Detect which cell encompasses the target text, then output its [X, Y] center coordinate. 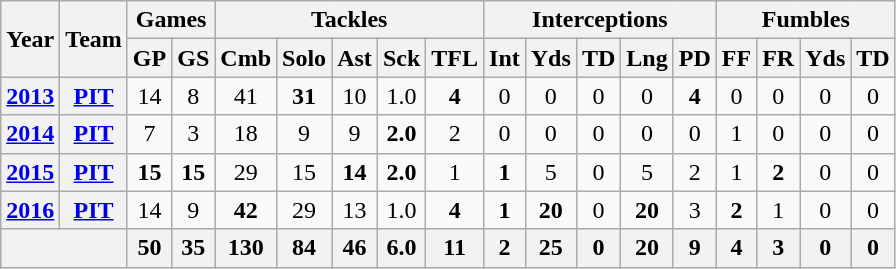
Solo [304, 58]
GP [149, 58]
Year [30, 39]
2014 [30, 134]
11 [455, 248]
GS [194, 58]
84 [304, 248]
7 [149, 134]
2016 [30, 210]
6.0 [401, 248]
18 [246, 134]
130 [246, 248]
TFL [455, 58]
FR [778, 58]
2015 [30, 172]
Sck [401, 58]
35 [194, 248]
25 [550, 248]
8 [194, 96]
Games [170, 20]
Cmb [246, 58]
13 [355, 210]
31 [304, 96]
41 [246, 96]
Lng [647, 58]
Tackles [350, 20]
Int [505, 58]
50 [149, 248]
Ast [355, 58]
46 [355, 248]
Interceptions [600, 20]
2013 [30, 96]
42 [246, 210]
Team [94, 39]
Fumbles [806, 20]
FF [736, 58]
10 [355, 96]
PD [694, 58]
